Return (X, Y) of the center of cell containing provided text 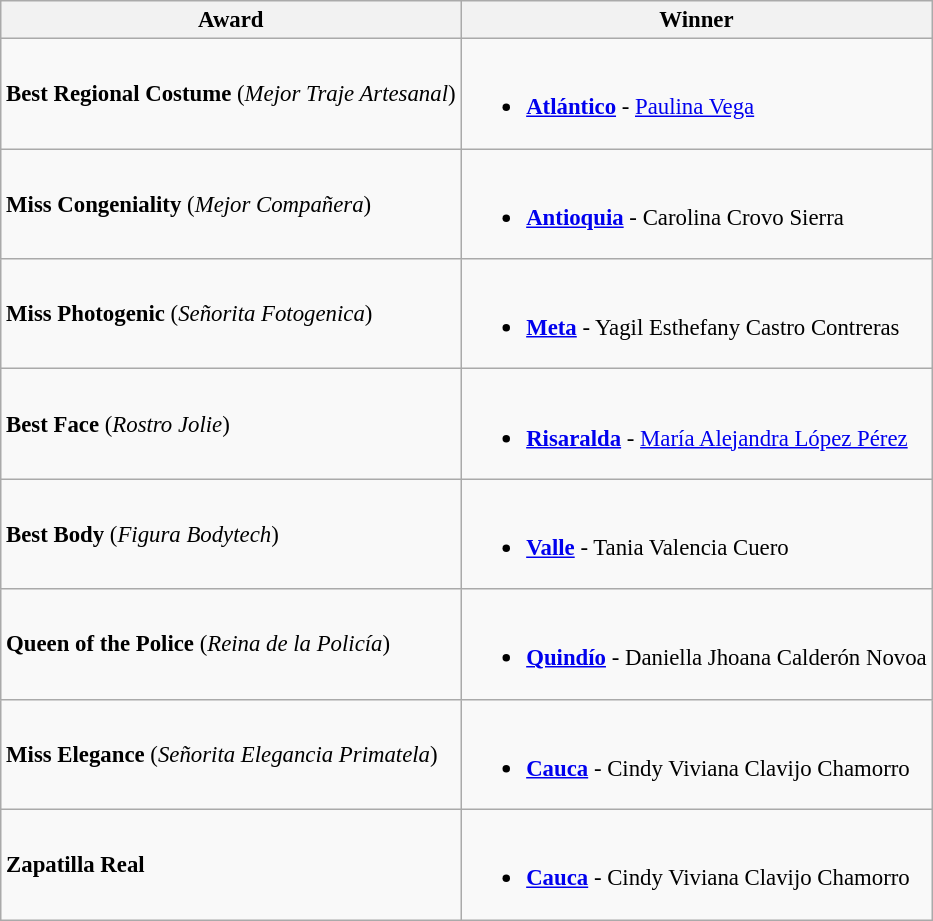
Antioquia - Carolina Crovo Sierra (696, 204)
Atlántico - Paulina Vega (696, 94)
Miss Photogenic (Señorita Fotogenica) (231, 314)
Best Regional Costume (Mejor Traje Artesanal) (231, 94)
Winner (696, 20)
Best Body (Figura Bodytech) (231, 534)
Award (231, 20)
Miss Elegance (Señorita Elegancia Primatela) (231, 754)
Risaralda - María Alejandra López Pérez (696, 424)
Meta - Yagil Esthefany Castro Contreras (696, 314)
Quindío - Daniella Jhoana Calderón Novoa (696, 644)
Best Face (Rostro Jolie) (231, 424)
Zapatilla Real (231, 865)
Valle - Tania Valencia Cuero (696, 534)
Miss Congeniality (Mejor Compañera) (231, 204)
Queen of the Police (Reina de la Policía) (231, 644)
